Scan for the cell matching the given text and deliver its [X, Y] coordinate at center. 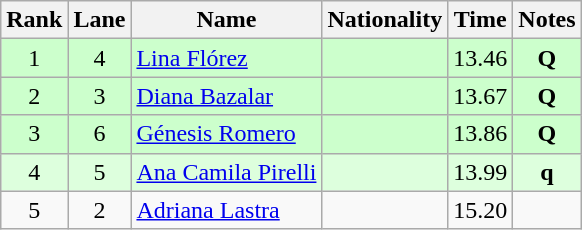
Lina Flórez [226, 58]
Name [226, 20]
13.86 [480, 134]
q [547, 172]
1 [34, 58]
Rank [34, 20]
Adriana Lastra [226, 210]
15.20 [480, 210]
6 [100, 134]
13.46 [480, 58]
Génesis Romero [226, 134]
Notes [547, 20]
13.67 [480, 96]
Ana Camila Pirelli [226, 172]
Lane [100, 20]
13.99 [480, 172]
Nationality [385, 20]
Diana Bazalar [226, 96]
Time [480, 20]
